Output the (X, Y) coordinate of the center of the cell containing the given text.  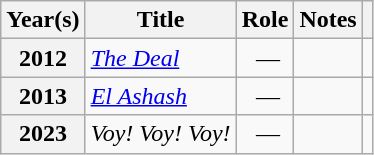
Notes (328, 20)
Voy! Voy! Voy! (160, 134)
The Deal (160, 58)
El Ashash (160, 96)
Title (160, 20)
Year(s) (43, 20)
2012 (43, 58)
2013 (43, 96)
2023 (43, 134)
Role (265, 20)
